Detect which cell encompasses the target text, then output its (X, Y) center coordinate. 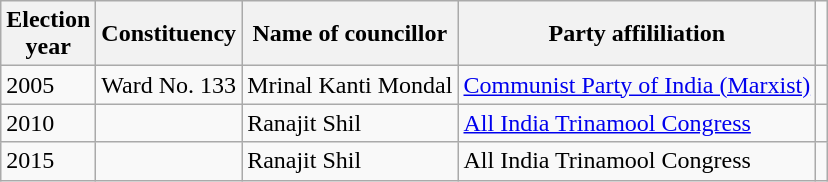
Mrinal Kanti Mondal (350, 85)
Election year (48, 34)
Ward No. 133 (169, 85)
2010 (48, 123)
2015 (48, 161)
Name of councillor (350, 34)
2005 (48, 85)
Communist Party of India (Marxist) (637, 85)
Constituency (169, 34)
Party affililiation (637, 34)
